For the text-containing cell, return its midpoint in (x, y) coordinate format. 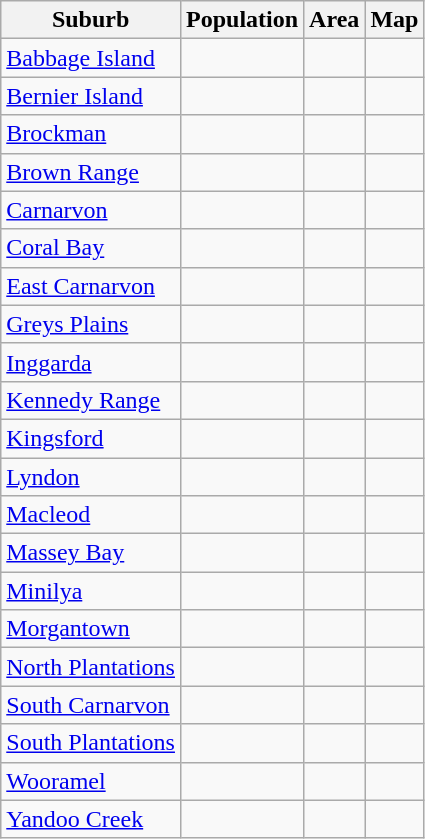
Babbage Island (91, 58)
Kingsford (91, 438)
Massey Bay (91, 553)
Greys Plains (91, 324)
Macleod (91, 515)
Brockman (91, 134)
Bernier Island (91, 96)
Morgantown (91, 629)
South Carnarvon (91, 705)
Kennedy Range (91, 400)
Lyndon (91, 477)
Coral Bay (91, 248)
East Carnarvon (91, 286)
Suburb (91, 20)
Yandoo Creek (91, 819)
Minilya (91, 591)
North Plantations (91, 667)
Population (242, 20)
Carnarvon (91, 210)
Area (334, 20)
Map (394, 20)
Wooramel (91, 781)
Brown Range (91, 172)
Inggarda (91, 362)
South Plantations (91, 743)
